Provide the (x, y) coordinate of the cell's center where the given text is located.  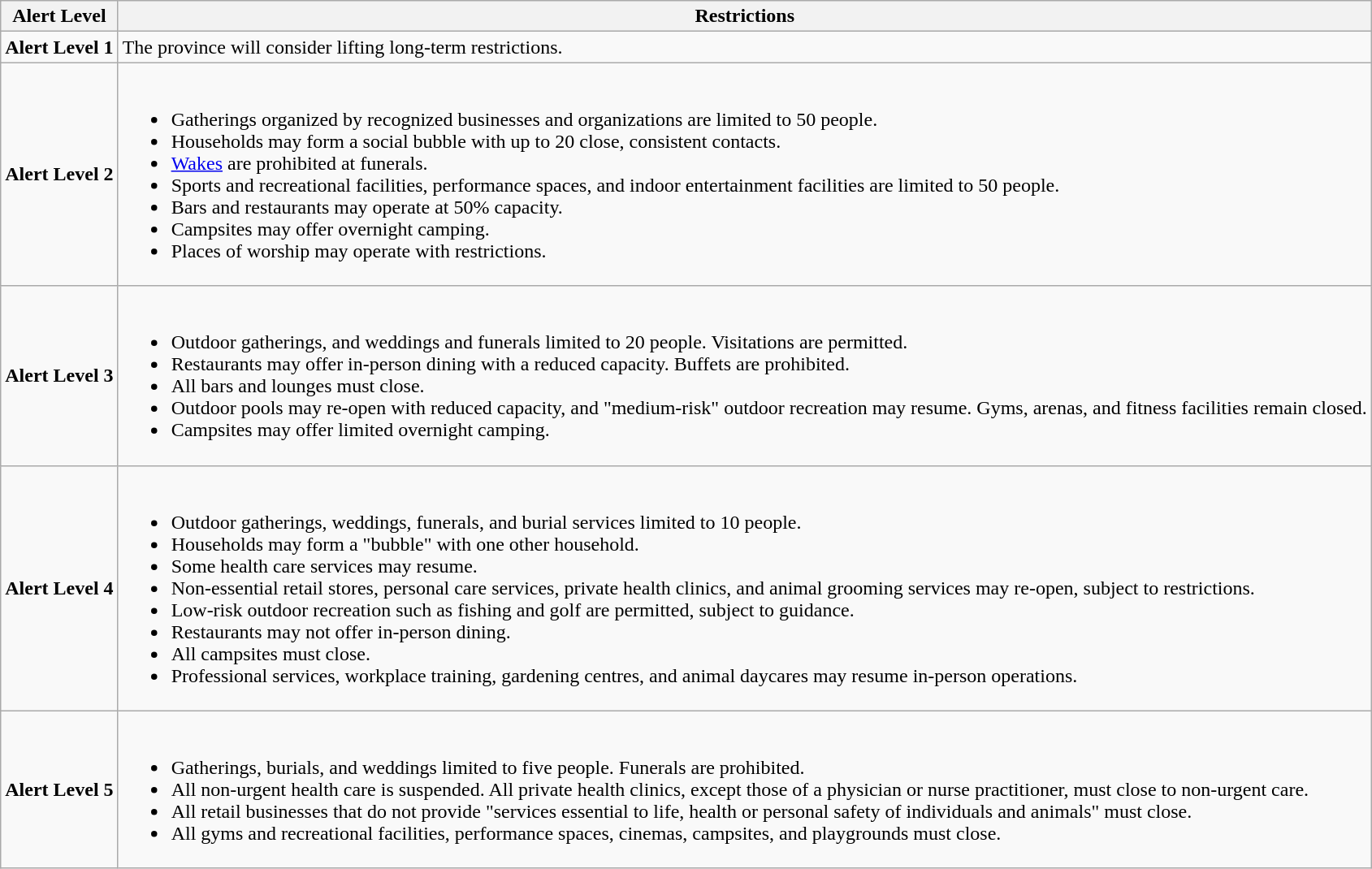
Alert Level 3 (59, 375)
Alert Level (59, 16)
Restrictions (744, 16)
Alert Level 4 (59, 588)
Alert Level 2 (59, 174)
Alert Level 1 (59, 47)
The province will consider lifting long-term restrictions. (744, 47)
Alert Level 5 (59, 789)
